Output the [X, Y] coordinate of the center of the cell containing the given text.  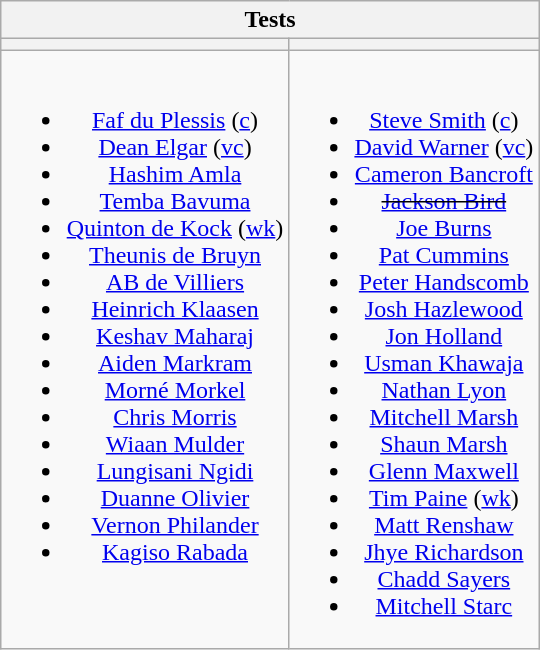
Tests [270, 20]
